Extract the [x, y] coordinate from the center of the cell holding the provided text.  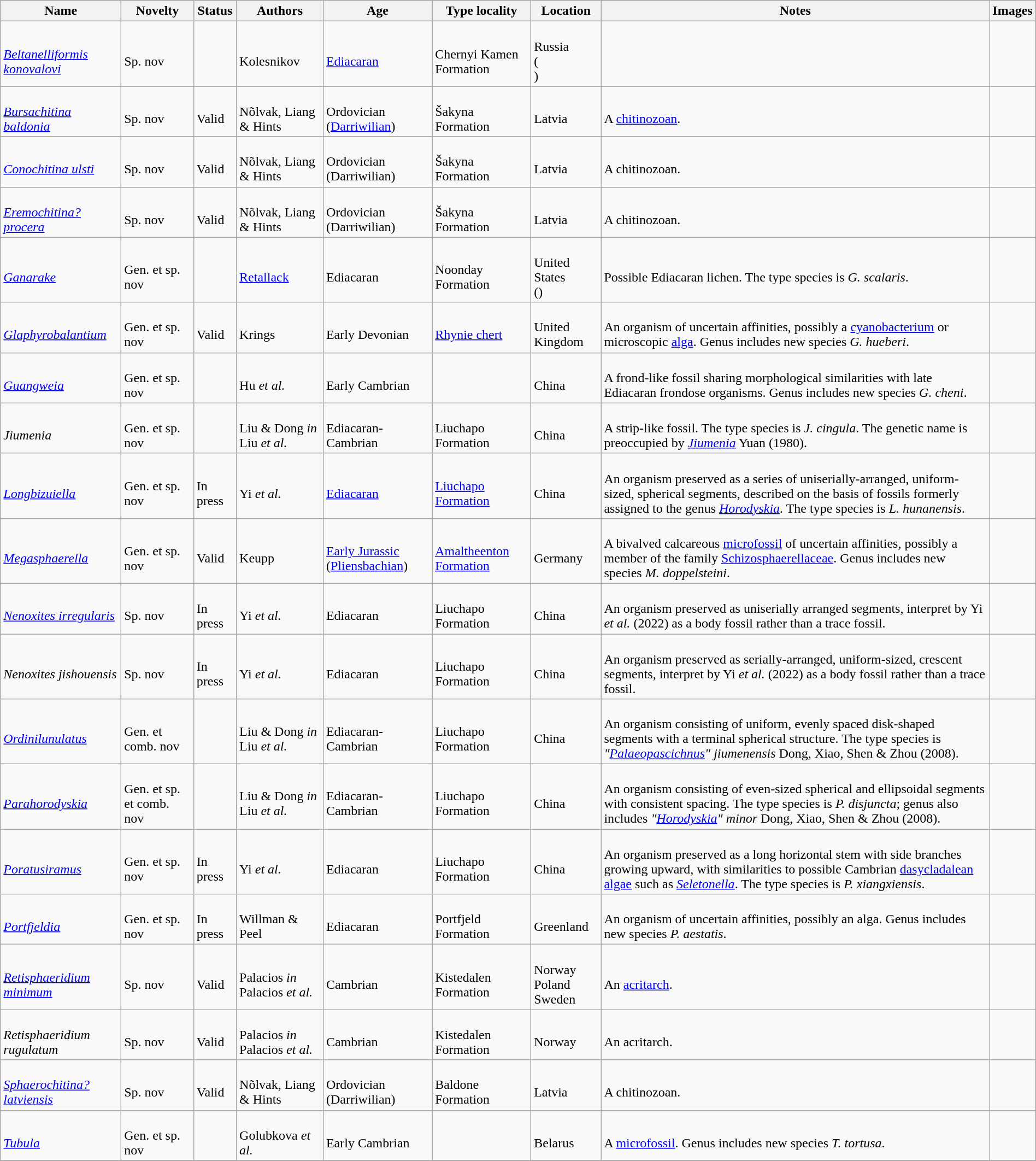
Portfjeldia [61, 919]
Germany [566, 551]
Greenland [566, 919]
Age [377, 11]
Parahorodyskia [61, 797]
Chernyi Kamen Formation [482, 54]
Eremochitina? procera [61, 212]
Poratusiramus [61, 861]
Authors [280, 11]
Belarus [566, 1135]
Gen. et sp. et comb. nov [157, 797]
Nenoxites irregularis [61, 608]
Hu et al. [280, 378]
Kolesnikov [280, 54]
Norway [566, 1035]
Gen. et comb. nov [157, 731]
Baldone Formation [482, 1085]
Ordinilunulatus [61, 731]
Beltanelliformis konovalovi [61, 54]
Possible Ediacaran lichen. The type species is G. scalaris. [796, 270]
Novelty [157, 11]
Keupp [280, 551]
Norway Poland Sweden [566, 977]
Type locality [482, 11]
A frond-like fossil sharing morphological similarities with late Ediacaran frondose organisms. Genus includes new species G. cheni. [796, 378]
An organism of uncertain affinities, possibly a cyanobacterium or microscopic alga. Genus includes new species G. hueberi. [796, 327]
Longbizuiella [61, 485]
Megasphaerella [61, 551]
An organism preserved as uniserially arranged segments, interpret by Yi et al. (2022) as a body fossil rather than a trace fossil. [796, 608]
Amaltheenton Formation [482, 551]
A microfossil. Genus includes new species T. tortusa. [796, 1135]
Early Jurassic (Pliensbachian) [377, 551]
Retallack [280, 270]
An organism of uncertain affinities, possibly an alga. Genus includes new species P. aestatis. [796, 919]
Nenoxites jishouensis [61, 667]
Rhynie chert [482, 327]
Ganarake [61, 270]
Noonday Formation [482, 270]
Name [61, 11]
Conochitina ulsti [61, 162]
Status [215, 11]
Bursachitina baldonia [61, 112]
Russia() [566, 54]
Guangweia [61, 378]
Jiumenia [61, 428]
Retisphaeridium minimum [61, 977]
A strip-like fossil. The type species is J. cingula. The genetic name is preoccupied by Jiumenia Yuan (1980). [796, 428]
Location [566, 11]
Krings [280, 327]
Retisphaeridium rugulatum [61, 1035]
United States() [566, 270]
Willman & Peel [280, 919]
Tubula [61, 1135]
Early Devonian [377, 327]
Portfjeld Formation [482, 919]
Notes [796, 11]
Golubkova et al. [280, 1135]
Images [1013, 11]
United Kingdom [566, 327]
Glaphyrobalantium [61, 327]
Sphaerochitina? latviensis [61, 1085]
